Determine the (x, y) coordinate at the center of the cell enclosing the given text.  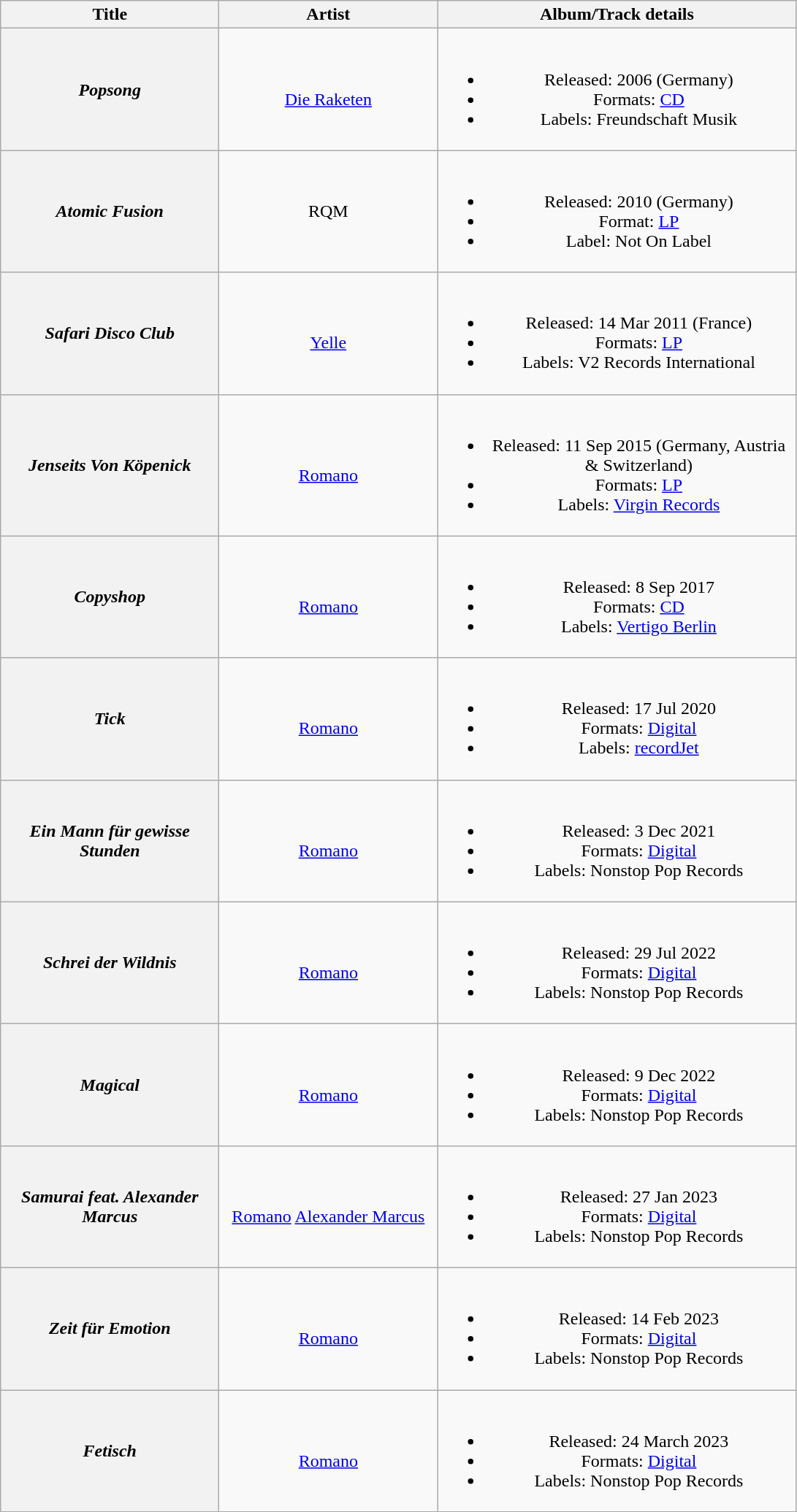
Released: 8 Sep 2017Formats: CDLabels: Vertigo Berlin (617, 597)
Die Raketen (329, 89)
Jenseits Von Köpenick (110, 465)
Released: 14 Mar 2011 (France)Formats: LPLabels: V2 Records International (617, 333)
Artist (329, 15)
Album/Track details (617, 15)
Released: 9 Dec 2022Formats: DigitalLabels: Nonstop Pop Records (617, 1085)
Released: 14 Feb 2023Formats: DigitalLabels: Nonstop Pop Records (617, 1329)
Samurai feat. Alexander Marcus (110, 1206)
Zeit für Emotion (110, 1329)
Released: 11 Sep 2015 (Germany, Austria & Switzerland)Formats: LPLabels: Virgin Records (617, 465)
Released: 3 Dec 2021Formats: DigitalLabels: Nonstop Pop Records (617, 841)
Yelle (329, 333)
Schrei der Wildnis (110, 962)
Fetisch (110, 1451)
Atomic Fusion (110, 212)
Popsong (110, 89)
Released: 2006 (Germany)Formats: CDLabels: Freundschaft Musik (617, 89)
Title (110, 15)
Ein Mann für gewisse Stunden (110, 841)
RQM (329, 212)
Copyshop (110, 597)
Released: 17 Jul 2020Formats: DigitalLabels: recordJet (617, 718)
Magical (110, 1085)
Released: 2010 (Germany)Format: LPLabel: Not On Label (617, 212)
Released: 27 Jan 2023Formats: DigitalLabels: Nonstop Pop Records (617, 1206)
Romano Alexander Marcus (329, 1206)
Released: 24 March 2023Formats: DigitalLabels: Nonstop Pop Records (617, 1451)
Tick (110, 718)
Released: 29 Jul 2022Formats: DigitalLabels: Nonstop Pop Records (617, 962)
Safari Disco Club (110, 333)
